Locate the cell with the specified text and output its (x, y) center coordinate. 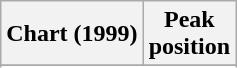
Chart (1999) (72, 34)
Peakposition (189, 34)
